Return the [X, Y] coordinate for the center point of the cell that contains the specified text.  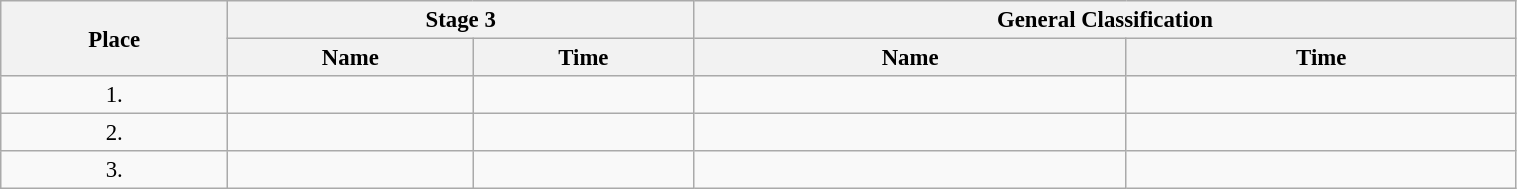
Stage 3 [461, 20]
2. [114, 133]
General Classification [1105, 20]
1. [114, 95]
Place [114, 38]
3. [114, 170]
